Detect which cell encompasses the target text, then output its [X, Y] center coordinate. 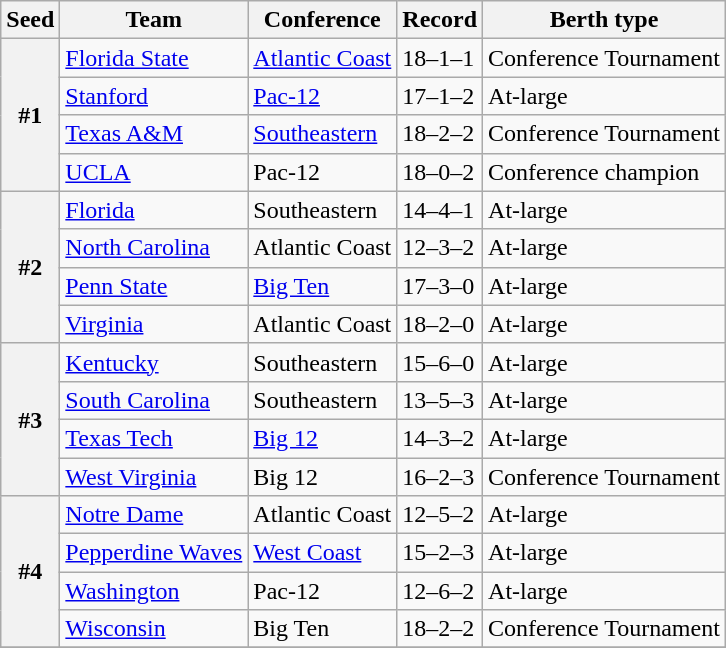
14–3–2 [440, 438]
South Carolina [154, 400]
Kentucky [154, 362]
Stanford [154, 96]
Conference champion [604, 172]
Florida State [154, 58]
Notre Dame [154, 515]
Virginia [154, 324]
14–4–1 [440, 210]
16–2–3 [440, 477]
12–3–2 [440, 248]
Conference [322, 20]
Record [440, 20]
Pepperdine Waves [154, 553]
15–2–3 [440, 553]
12–5–2 [440, 515]
North Carolina [154, 248]
#3 [30, 419]
Texas A&M [154, 134]
Texas Tech [154, 438]
13–5–3 [440, 400]
18–2–0 [440, 324]
Team [154, 20]
17–3–0 [440, 286]
Seed [30, 20]
West Coast [322, 553]
15–6–0 [440, 362]
Wisconsin [154, 629]
18–0–2 [440, 172]
Berth type [604, 20]
UCLA [154, 172]
Florida [154, 210]
West Virginia [154, 477]
#4 [30, 572]
Penn State [154, 286]
17–1–2 [440, 96]
#2 [30, 267]
#1 [30, 115]
18–1–1 [440, 58]
Washington [154, 591]
12–6–2 [440, 591]
